From the cell containing the given text, extract its center point as [X, Y] coordinate. 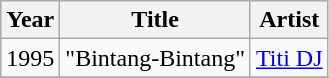
Year [30, 20]
Artist [289, 20]
Title [156, 20]
Titi DJ [289, 58]
1995 [30, 58]
"Bintang-Bintang" [156, 58]
